Extract the (X, Y) coordinate from the center of the cell holding the provided text.  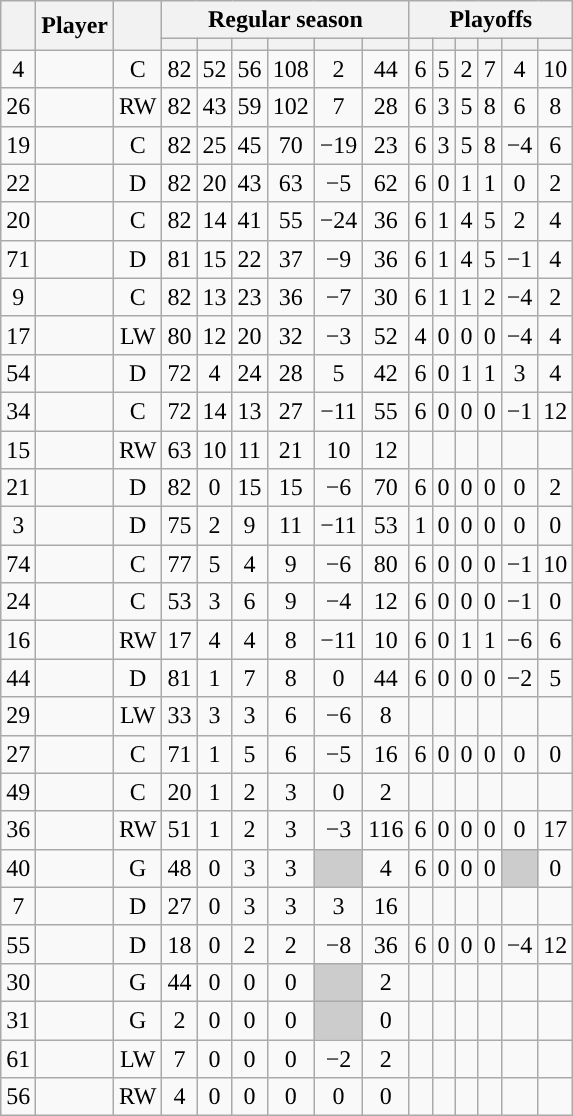
25 (214, 145)
51 (180, 830)
41 (250, 221)
45 (250, 145)
74 (18, 564)
49 (18, 792)
−19 (338, 145)
32 (290, 335)
62 (386, 183)
29 (18, 716)
42 (386, 373)
59 (250, 107)
37 (290, 259)
31 (18, 1020)
116 (386, 830)
−24 (338, 221)
33 (180, 716)
Regular season (286, 20)
26 (18, 107)
−7 (338, 297)
18 (180, 944)
34 (18, 411)
54 (18, 373)
19 (18, 145)
102 (290, 107)
77 (180, 564)
Playoffs (491, 20)
Player (75, 26)
−9 (338, 259)
108 (290, 69)
−8 (338, 944)
40 (18, 868)
75 (180, 526)
61 (18, 1059)
48 (180, 868)
